Return (x, y) of the center of cell containing provided text 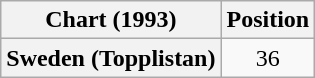
36 (268, 58)
Sweden (Topplistan) (111, 58)
Position (268, 20)
Chart (1993) (111, 20)
